From the cell containing the given text, extract its center point as (x, y) coordinate. 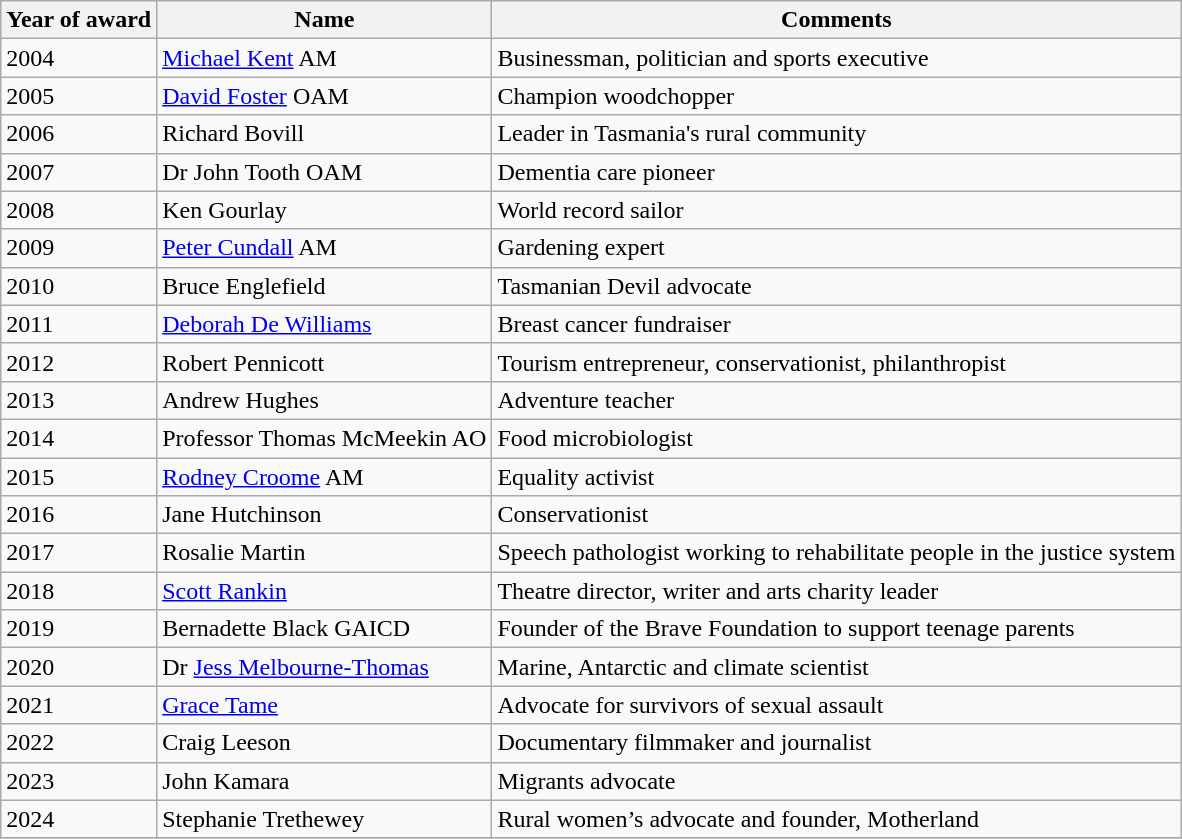
John Kamara (324, 781)
World record sailor (836, 210)
Year of award (79, 20)
Tourism entrepreneur, conservationist, philanthropist (836, 362)
2021 (79, 705)
2012 (79, 362)
David Foster OAM (324, 96)
2024 (79, 819)
Name (324, 20)
Bernadette Black GAICD (324, 629)
Robert Pennicott (324, 362)
Craig Leeson (324, 743)
Speech pathologist working to rehabilitate people in the justice system (836, 553)
Theatre director, writer and arts charity leader (836, 591)
2015 (79, 477)
2016 (79, 515)
Rural women’s advocate and founder, Motherland (836, 819)
Migrants advocate (836, 781)
Stephanie Trethewey (324, 819)
Peter Cundall AM (324, 248)
2014 (79, 438)
Marine, Antarctic and climate scientist (836, 667)
Richard Bovill (324, 134)
Ken Gourlay (324, 210)
Professor Thomas McMeekin AO (324, 438)
Dr Jess Melbourne-Thomas (324, 667)
Comments (836, 20)
2006 (79, 134)
Rodney Croome AM (324, 477)
2007 (79, 172)
Food microbiologist (836, 438)
2017 (79, 553)
Michael Kent AM (324, 58)
Bruce Englefield (324, 286)
2010 (79, 286)
Gardening expert (836, 248)
2009 (79, 248)
Breast cancer fundraiser (836, 324)
Dr John Tooth OAM (324, 172)
Rosalie Martin (324, 553)
Leader in Tasmania's rural community (836, 134)
Advocate for survivors of sexual assault (836, 705)
Adventure teacher (836, 400)
Champion woodchopper (836, 96)
2020 (79, 667)
2023 (79, 781)
Scott Rankin (324, 591)
Dementia care pioneer (836, 172)
Equality activist (836, 477)
Conservationist (836, 515)
2008 (79, 210)
2011 (79, 324)
Founder of the Brave Foundation to support teenage parents (836, 629)
Tasmanian Devil advocate (836, 286)
Deborah De Williams (324, 324)
2022 (79, 743)
2019 (79, 629)
Jane Hutchinson (324, 515)
Grace Tame (324, 705)
2004 (79, 58)
2018 (79, 591)
2013 (79, 400)
Documentary filmmaker and journalist (836, 743)
Andrew Hughes (324, 400)
2005 (79, 96)
Businessman, politician and sports executive (836, 58)
